Capture the cell that displays the provided text and extract its [x, y] central coordinate. 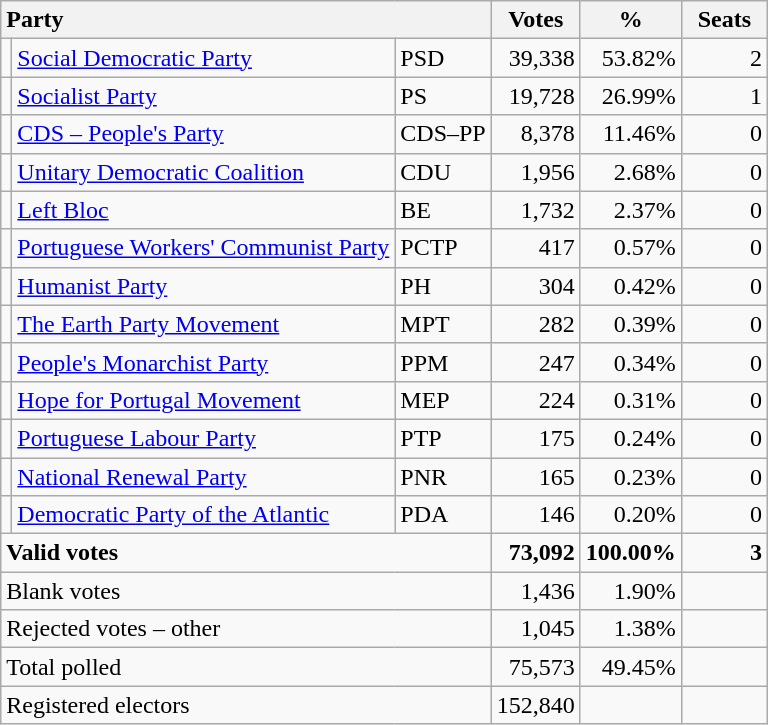
0.23% [630, 477]
Hope for Portugal Movement [204, 400]
224 [536, 400]
CDU [443, 172]
1,956 [536, 172]
0.24% [630, 438]
Portuguese Workers' Communist Party [204, 248]
Left Bloc [204, 210]
1 [724, 96]
39,338 [536, 58]
Votes [536, 20]
% [630, 20]
Party [246, 20]
73,092 [536, 553]
0.34% [630, 362]
1,732 [536, 210]
75,573 [536, 667]
PTP [443, 438]
0.20% [630, 515]
Registered electors [246, 705]
11.46% [630, 134]
152,840 [536, 705]
Unitary Democratic Coalition [204, 172]
0.42% [630, 286]
National Renewal Party [204, 477]
3 [724, 553]
Valid votes [246, 553]
8,378 [536, 134]
165 [536, 477]
PDA [443, 515]
417 [536, 248]
Socialist Party [204, 96]
282 [536, 324]
Total polled [246, 667]
PSD [443, 58]
175 [536, 438]
2.68% [630, 172]
146 [536, 515]
The Earth Party Movement [204, 324]
49.45% [630, 667]
Social Democratic Party [204, 58]
PS [443, 96]
CDS – People's Party [204, 134]
PH [443, 286]
Portuguese Labour Party [204, 438]
19,728 [536, 96]
Democratic Party of the Atlantic [204, 515]
CDS–PP [443, 134]
0.39% [630, 324]
0.57% [630, 248]
0.31% [630, 400]
1.90% [630, 591]
People's Monarchist Party [204, 362]
304 [536, 286]
Seats [724, 20]
MEP [443, 400]
247 [536, 362]
PPM [443, 362]
26.99% [630, 96]
PCTP [443, 248]
Rejected votes – other [246, 629]
1,045 [536, 629]
Blank votes [246, 591]
PNR [443, 477]
2 [724, 58]
53.82% [630, 58]
BE [443, 210]
MPT [443, 324]
2.37% [630, 210]
1,436 [536, 591]
1.38% [630, 629]
100.00% [630, 553]
Humanist Party [204, 286]
